Identify which cell holds the provided text, then report its [X, Y] central coordinate. 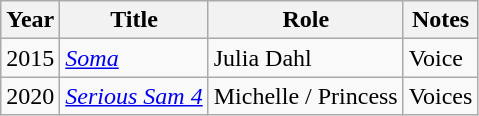
Role [306, 20]
Julia Dahl [306, 58]
Title [134, 20]
Notes [440, 20]
Soma [134, 58]
Michelle / Princess [306, 96]
Serious Sam 4 [134, 96]
Year [30, 20]
Voices [440, 96]
2020 [30, 96]
Voice [440, 58]
2015 [30, 58]
